Return the [x, y] coordinate for the center point of the cell that contains the specified text.  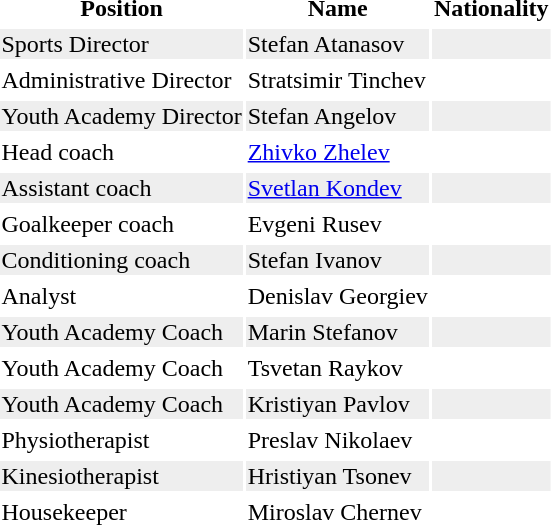
Kinesiotherapist [122, 476]
Preslav Nikolaev [338, 440]
Youth Academy Director [122, 116]
Stefan Ivanov [338, 260]
Stratsimir Tinchev [338, 80]
Assistant coach [122, 188]
Conditioning coach [122, 260]
Stefan Angelov [338, 116]
Marin Stefanov [338, 332]
Denislav Georgiev [338, 296]
Evgeni Rusev [338, 224]
Analyst [122, 296]
Physiotherapist [122, 440]
Head coach [122, 152]
Sports Director [122, 44]
Goalkeeper coach [122, 224]
Administrative Director [122, 80]
Zhivko Zhelev [338, 152]
Stefan Atanasov [338, 44]
Tsvetan Raykov [338, 368]
Hristiyan Tsonev [338, 476]
Svetlan Kondev [338, 188]
Kristiyan Pavlov [338, 404]
